Locate the cell with the specified text and output its (X, Y) center coordinate. 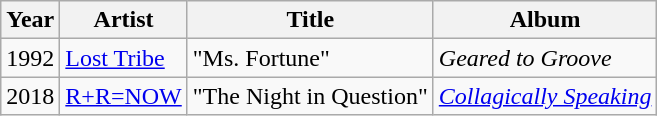
Artist (124, 20)
"The Night in Question" (310, 96)
Geared to Groove (545, 58)
R+R=NOW (124, 96)
Title (310, 20)
Collagically Speaking (545, 96)
Lost Tribe (124, 58)
Year (30, 20)
"Ms. Fortune" (310, 58)
2018 (30, 96)
Album (545, 20)
1992 (30, 58)
